From the cell containing the given text, extract its center point as (X, Y) coordinate. 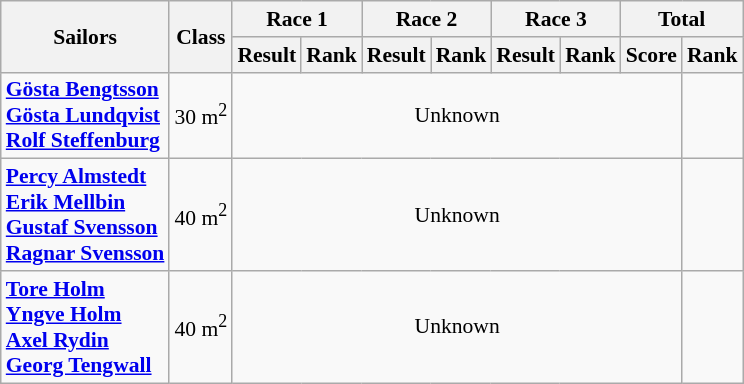
Sailors (86, 36)
Class (200, 36)
Score (652, 55)
Race 1 (296, 19)
30 m2 (200, 116)
Gösta Bengtsson Gösta Lundqvist Rolf Steffenburg (86, 116)
Total (682, 19)
Percy Almstedt Erik Mellbin Gustaf Svensson Ragnar Svensson (86, 215)
Tore Holm Yngve Holm Axel Rydin Georg Tengwall (86, 327)
Race 3 (556, 19)
Race 2 (426, 19)
